Search for the cell housing the specified text and yield its (x, y) center coordinate. 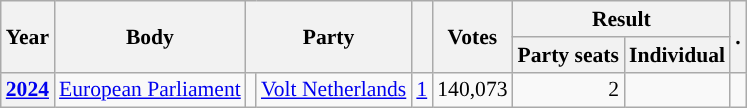
European Parliament (150, 90)
140,073 (472, 90)
Party seats (568, 55)
. (738, 36)
Individual (677, 55)
Body (150, 36)
Votes (472, 36)
Result (622, 19)
Year (28, 36)
1 (422, 90)
Volt Netherlands (334, 90)
2024 (28, 90)
Party (329, 36)
2 (568, 90)
